Determine the (x, y) coordinate at the center of the cell enclosing the given text.  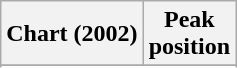
Chart (2002) (72, 34)
Peakposition (189, 34)
